Extract the [x, y] coordinate from the center of the cell holding the provided text.  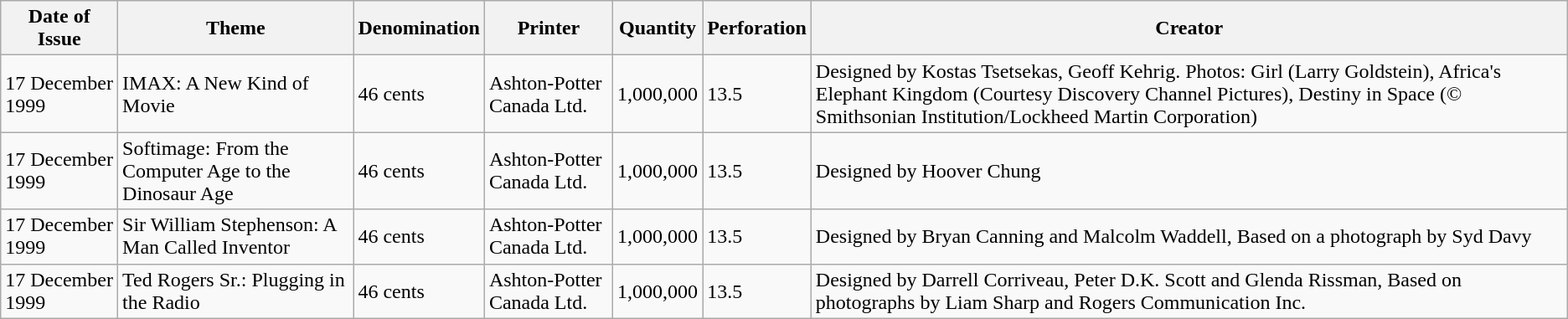
Theme [236, 28]
Sir William Stephenson: A Man Called Inventor [236, 236]
Designed by Hoover Chung [1189, 171]
Printer [548, 28]
Designed by Bryan Canning and Malcolm Waddell, Based on a photograph by Syd Davy [1189, 236]
Quantity [658, 28]
Denomination [419, 28]
Designed by Darrell Corriveau, Peter D.K. Scott and Glenda Rissman, Based on photographs by Liam Sharp and Rogers Communication Inc. [1189, 291]
Date of Issue [59, 28]
Creator [1189, 28]
Softimage: From the Computer Age to the Dinosaur Age [236, 171]
Ted Rogers Sr.: Plugging in the Radio [236, 291]
Perforation [757, 28]
IMAX: A New Kind of Movie [236, 94]
